Detect which cell encompasses the target text, then output its (x, y) center coordinate. 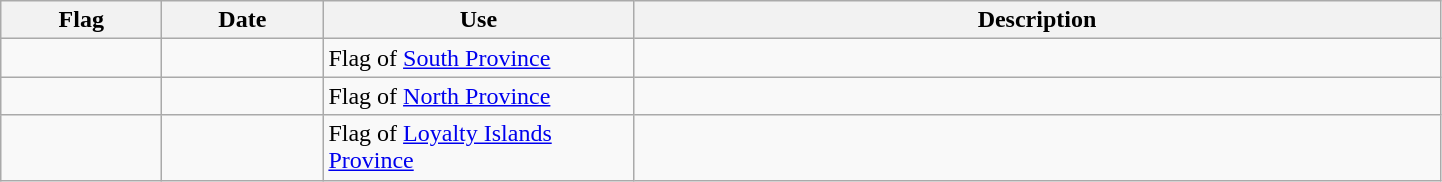
Flag (82, 20)
Flag of South Province (478, 58)
Flag of Loyalty Islands Province (478, 148)
Date (242, 20)
Flag of North Province (478, 96)
Description (1037, 20)
Use (478, 20)
